Provide the (X, Y) coordinate of the cell's center where the given text is located.  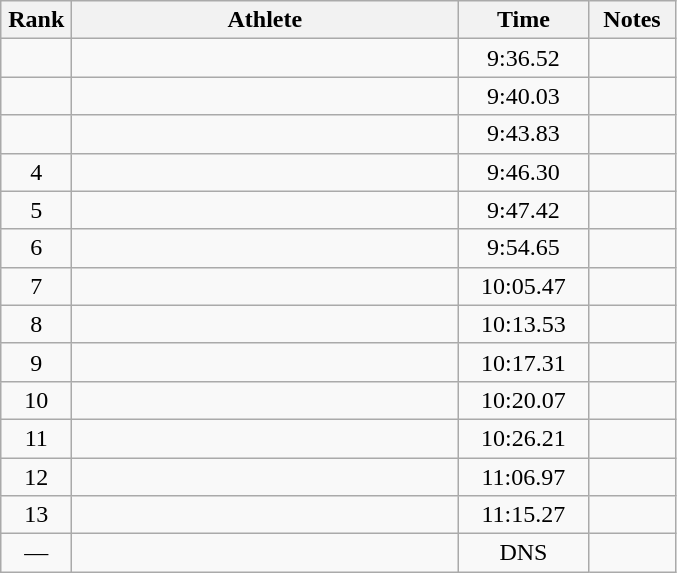
9:43.83 (524, 134)
Time (524, 20)
10:05.47 (524, 286)
9 (36, 362)
10:20.07 (524, 400)
9:36.52 (524, 58)
10 (36, 400)
5 (36, 210)
— (36, 553)
10:26.21 (524, 438)
Notes (632, 20)
9:40.03 (524, 96)
10:17.31 (524, 362)
Athlete (265, 20)
9:47.42 (524, 210)
12 (36, 477)
11 (36, 438)
13 (36, 515)
9:54.65 (524, 248)
10:13.53 (524, 324)
7 (36, 286)
9:46.30 (524, 172)
Rank (36, 20)
8 (36, 324)
6 (36, 248)
11:06.97 (524, 477)
11:15.27 (524, 515)
4 (36, 172)
DNS (524, 553)
